Search for the cell housing the specified text and yield its [X, Y] center coordinate. 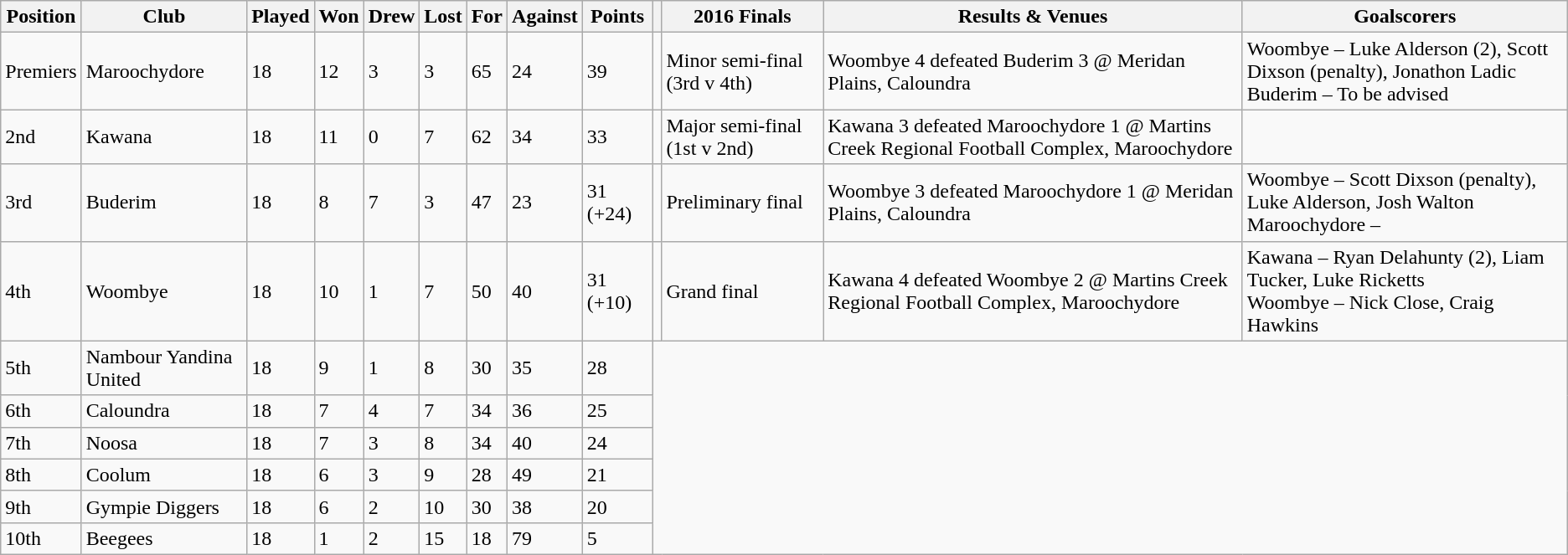
39 [616, 71]
Maroochydore [164, 71]
Won [338, 17]
9th [41, 506]
Drew [392, 17]
79 [545, 538]
Woombye 3 defeated Maroochydore 1 @ Meridan Plains, Caloundra [1034, 203]
6th [41, 411]
Minor semi-final (3rd v 4th) [742, 71]
Woombye [164, 291]
Coolum [164, 475]
15 [443, 538]
Beegees [164, 538]
2nd [41, 137]
8th [41, 475]
Noosa [164, 443]
3rd [41, 203]
Woombye 4 defeated Buderim 3 @ Meridan Plains, Caloundra [1034, 71]
Points [616, 17]
Woombye – Scott Dixson (penalty), Luke Alderson, Josh WaltonMaroochydore – [1405, 203]
33 [616, 137]
65 [487, 71]
31 (+24) [616, 203]
36 [545, 411]
Buderim [164, 203]
5 [616, 538]
Gympie Diggers [164, 506]
62 [487, 137]
5th [41, 368]
49 [545, 475]
Grand final [742, 291]
Lost [443, 17]
0 [392, 137]
10th [41, 538]
Major semi-final (1st v 2nd) [742, 137]
Preliminary final [742, 203]
4 [392, 411]
25 [616, 411]
Caloundra [164, 411]
Kawana 4 defeated Woombye 2 @ Martins Creek Regional Football Complex, Maroochydore [1034, 291]
Nambour Yandina United [164, 368]
2016 Finals [742, 17]
Premiers [41, 71]
35 [545, 368]
Kawana 3 defeated Maroochydore 1 @ Martins Creek Regional Football Complex, Maroochydore [1034, 137]
Position [41, 17]
50 [487, 291]
20 [616, 506]
Against [545, 17]
23 [545, 203]
Club [164, 17]
47 [487, 203]
Goalscorers [1405, 17]
31 (+10) [616, 291]
Results & Venues [1034, 17]
Played [281, 17]
Kawana – Ryan Delahunty (2), Liam Tucker, Luke RickettsWoombye – Nick Close, Craig Hawkins [1405, 291]
For [487, 17]
38 [545, 506]
11 [338, 137]
Woombye – Luke Alderson (2), Scott Dixson (penalty), Jonathon LadicBuderim – To be advised [1405, 71]
Kawana [164, 137]
21 [616, 475]
4th [41, 291]
12 [338, 71]
7th [41, 443]
